From the cell containing the given text, extract its center point as [X, Y] coordinate. 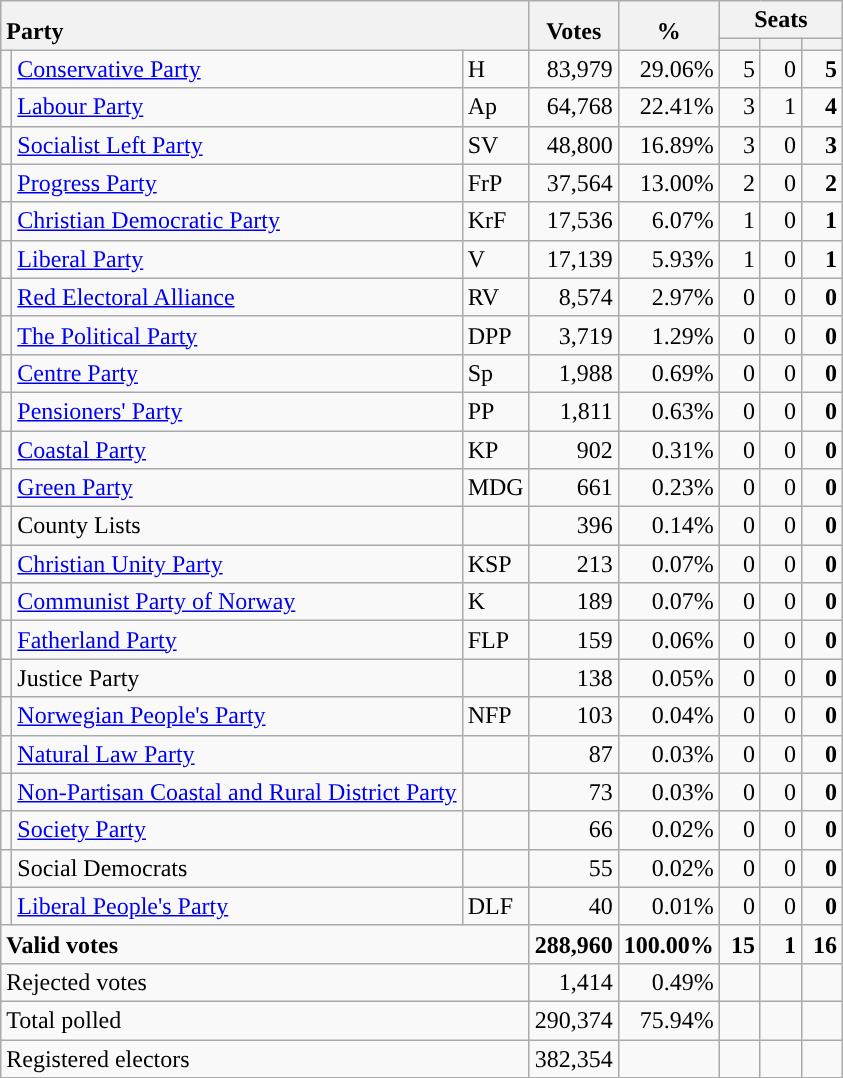
Natural Law Party [237, 754]
Liberal Party [237, 259]
% [668, 26]
138 [574, 678]
SV [496, 145]
55 [574, 868]
Total polled [265, 1020]
Pensioners' Party [237, 411]
Justice Party [237, 678]
Green Party [237, 488]
Coastal Party [237, 449]
Society Party [237, 830]
6.07% [668, 221]
83,979 [574, 69]
902 [574, 449]
75.94% [668, 1020]
22.41% [668, 107]
16.89% [668, 145]
Rejected votes [265, 982]
5.93% [668, 259]
2.97% [668, 297]
Social Democrats [237, 868]
0.49% [668, 982]
DLF [496, 906]
MDG [496, 488]
0.63% [668, 411]
13.00% [668, 183]
0.31% [668, 449]
40 [574, 906]
87 [574, 754]
Liberal People's Party [237, 906]
0.05% [668, 678]
0.69% [668, 373]
0.23% [668, 488]
73 [574, 792]
H [496, 69]
RV [496, 297]
66 [574, 830]
213 [574, 564]
Votes [574, 26]
1,811 [574, 411]
DPP [496, 335]
189 [574, 602]
37,564 [574, 183]
Non-Partisan Coastal and Rural District Party [237, 792]
0.06% [668, 640]
The Political Party [237, 335]
15 [740, 944]
Norwegian People's Party [237, 716]
Registered electors [265, 1059]
1.29% [668, 335]
Communist Party of Norway [237, 602]
382,354 [574, 1059]
Fatherland Party [237, 640]
County Lists [237, 526]
KrF [496, 221]
Conservative Party [237, 69]
16 [822, 944]
Red Electoral Alliance [237, 297]
103 [574, 716]
Christian Democratic Party [237, 221]
17,536 [574, 221]
FLP [496, 640]
Seats [780, 20]
NFP [496, 716]
Socialist Left Party [237, 145]
V [496, 259]
0.01% [668, 906]
290,374 [574, 1020]
K [496, 602]
Sp [496, 373]
0.14% [668, 526]
4 [822, 107]
0.04% [668, 716]
1,414 [574, 982]
1,988 [574, 373]
KSP [496, 564]
3,719 [574, 335]
KP [496, 449]
661 [574, 488]
64,768 [574, 107]
Labour Party [237, 107]
29.06% [668, 69]
Christian Unity Party [237, 564]
48,800 [574, 145]
PP [496, 411]
100.00% [668, 944]
159 [574, 640]
Centre Party [237, 373]
FrP [496, 183]
396 [574, 526]
288,960 [574, 944]
Ap [496, 107]
Progress Party [237, 183]
Valid votes [265, 944]
17,139 [574, 259]
8,574 [574, 297]
Party [265, 26]
